Determine the (X, Y) coordinate at the center of the cell enclosing the given text.  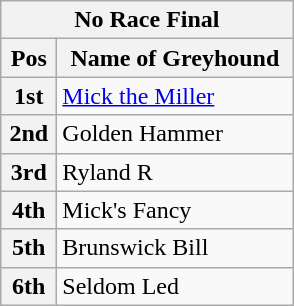
Ryland R (175, 172)
Name of Greyhound (175, 58)
1st (29, 96)
3rd (29, 172)
Pos (29, 58)
Mick's Fancy (175, 210)
Seldom Led (175, 286)
4th (29, 210)
Golden Hammer (175, 134)
No Race Final (147, 20)
5th (29, 248)
2nd (29, 134)
6th (29, 286)
Mick the Miller (175, 96)
Brunswick Bill (175, 248)
